Identify which cell holds the provided text, then report its [X, Y] central coordinate. 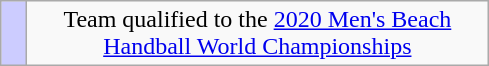
Team qualified to the 2020 Men's Beach Handball World Championships [258, 34]
